For the text-containing cell, return its midpoint in (X, Y) coordinate format. 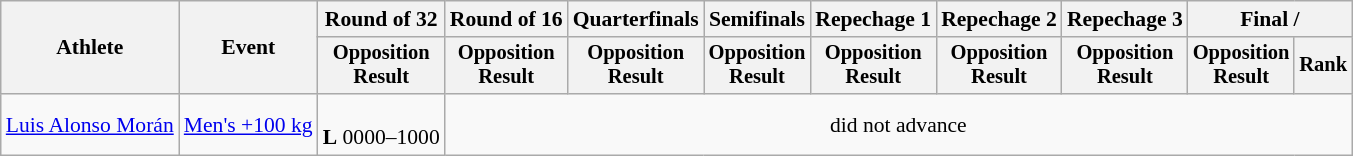
Final / (1270, 19)
Round of 16 (506, 19)
Quarterfinals (636, 19)
Luis Alonso Morán (90, 124)
Repechage 3 (1125, 19)
Men's +100 kg (248, 124)
did not advance (898, 124)
Semifinals (758, 19)
Round of 32 (382, 19)
Repechage 1 (873, 19)
Rank (1323, 66)
Repechage 2 (999, 19)
Event (248, 48)
Athlete (90, 48)
L 0000–1000 (382, 124)
